Search for the cell housing the specified text and yield its [X, Y] center coordinate. 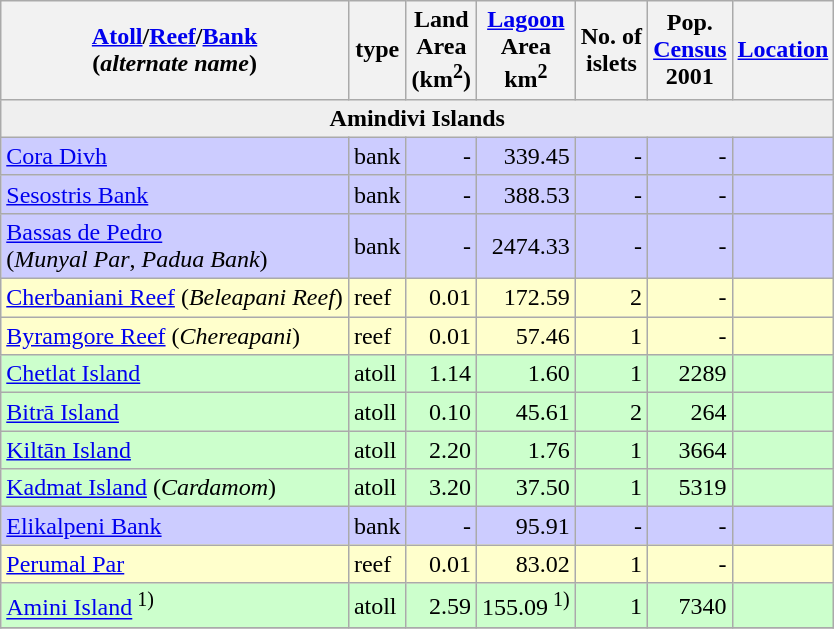
37.50 [526, 488]
2289 [690, 374]
95.91 [526, 526]
Location [783, 50]
LandArea(km2) [441, 50]
2.59 [441, 606]
1.14 [441, 374]
LagoonAreakm2 [526, 50]
Byramgore Reef (Chereapani) [175, 336]
264 [690, 412]
1.60 [526, 374]
339.45 [526, 156]
Elikalpeni Bank [175, 526]
1.76 [526, 450]
Bassas de Pedro(Munyal Par, Padua Bank) [175, 246]
Perumal Par [175, 564]
No. ofislets [611, 50]
172.59 [526, 298]
57.46 [526, 336]
83.02 [526, 564]
7340 [690, 606]
Amindivi Islands [418, 118]
Kadmat Island (Cardamom) [175, 488]
Atoll/Reef/Bank(alternate name) [175, 50]
5319 [690, 488]
3664 [690, 450]
Cherbaniani Reef (Beleapani Reef) [175, 298]
3.20 [441, 488]
2.20 [441, 450]
Amini Island 1) [175, 606]
type [377, 50]
Pop.Census2001 [690, 50]
Bitrā Island [175, 412]
Sesostris Bank [175, 194]
0.10 [441, 412]
155.09 1) [526, 606]
2474.33 [526, 246]
Kiltān Island [175, 450]
Cora Divh [175, 156]
45.61 [526, 412]
Chetlat Island [175, 374]
388.53 [526, 194]
